Return (X, Y) of the center of cell containing provided text 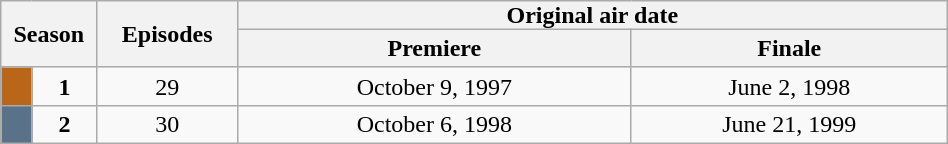
29 (167, 86)
Finale (789, 48)
Premiere (434, 48)
June 21, 1999 (789, 124)
Episodes (167, 34)
Original air date (592, 15)
June 2, 1998 (789, 86)
30 (167, 124)
October 9, 1997 (434, 86)
Season (49, 34)
1 (64, 86)
2 (64, 124)
October 6, 1998 (434, 124)
